Return the [X, Y] coordinate for the center point of the cell that contains the specified text.  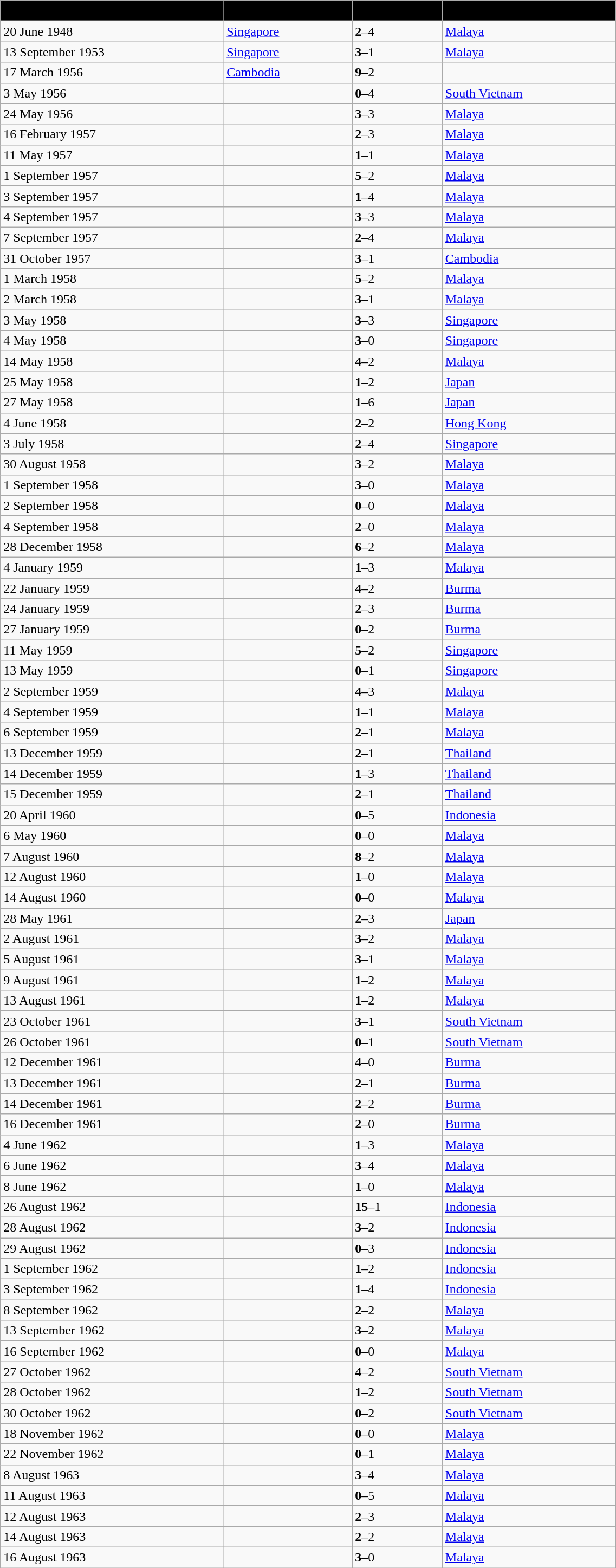
0–4 [398, 93]
14 August 1960 [112, 897]
11 August 1963 [112, 1495]
28 October 1962 [112, 1392]
3 July 1958 [112, 444]
14 May 1958 [112, 361]
7 August 1960 [112, 856]
5 August 1961 [112, 960]
Opponent [288, 11]
23 October 1961 [112, 1021]
1 September 1958 [112, 485]
17 March 1956 [112, 73]
13 September 1962 [112, 1331]
9 August 1961 [112, 980]
4 September 1957 [112, 217]
8 June 1962 [112, 1186]
3 May 1956 [112, 93]
16 February 1957 [112, 134]
15–1 [398, 1207]
30 August 1958 [112, 464]
20 June 1948 [112, 31]
2 August 1961 [112, 939]
6 June 1962 [112, 1165]
24 May 1956 [112, 114]
Date [112, 11]
16 September 1962 [112, 1351]
11 May 1957 [112, 155]
Hong Kong [529, 423]
24 January 1959 [112, 609]
14 December 1961 [112, 1104]
14 December 1959 [112, 774]
28 December 1958 [112, 547]
16 December 1961 [112, 1124]
20 April 1960 [112, 815]
1 March 1958 [112, 279]
25 May 1958 [112, 382]
6 September 1959 [112, 733]
14 August 1963 [112, 1537]
3 September 1962 [112, 1290]
13 December 1959 [112, 753]
3 September 1957 [112, 196]
Score* [398, 11]
22 January 1959 [112, 588]
Venue [529, 11]
29 August 1962 [112, 1248]
0–3 [398, 1248]
28 May 1961 [112, 918]
13 August 1961 [112, 1001]
12 August 1960 [112, 877]
18 November 1962 [112, 1434]
4 June 1958 [112, 423]
12 August 1963 [112, 1516]
1 September 1962 [112, 1269]
4 January 1959 [112, 567]
8–2 [398, 856]
4 May 1958 [112, 341]
2 March 1958 [112, 300]
1 September 1957 [112, 176]
13 September 1953 [112, 52]
4 June 1962 [112, 1145]
13 May 1959 [112, 671]
2 September 1959 [112, 691]
13 December 1961 [112, 1083]
2 September 1958 [112, 506]
8 September 1962 [112, 1310]
9–2 [398, 73]
30 October 1962 [112, 1413]
31 October 1957 [112, 258]
26 October 1961 [112, 1042]
4–0 [398, 1062]
4 September 1959 [112, 712]
8 August 1963 [112, 1475]
3 May 1958 [112, 320]
27 May 1958 [112, 403]
7 September 1957 [112, 237]
15 December 1959 [112, 794]
22 November 1962 [112, 1454]
1–6 [398, 403]
27 October 1962 [112, 1372]
4–3 [398, 691]
26 August 1962 [112, 1207]
6 May 1960 [112, 835]
4 September 1958 [112, 526]
27 January 1959 [112, 630]
28 August 1962 [112, 1227]
6–2 [398, 547]
12 December 1961 [112, 1062]
11 May 1959 [112, 650]
16 August 1963 [112, 1557]
